Capture the cell that displays the provided text and extract its [x, y] central coordinate. 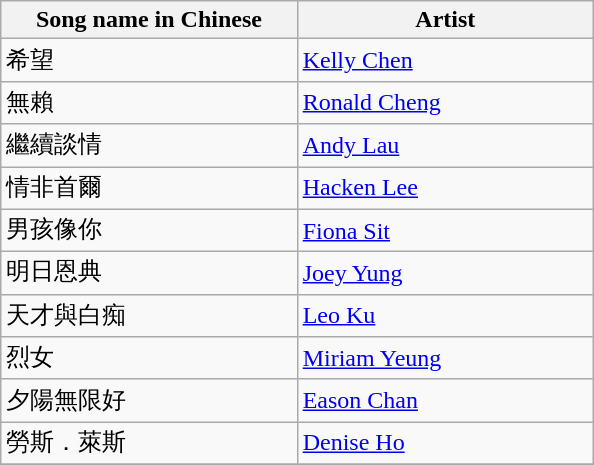
Joey Yung [445, 274]
Andy Lau [445, 146]
Fiona Sit [445, 230]
Denise Ho [445, 444]
繼續談情 [149, 146]
Miriam Yeung [445, 358]
Leo Ku [445, 316]
男孩像你 [149, 230]
希望 [149, 60]
情非首爾 [149, 188]
Artist [445, 20]
無賴 [149, 102]
Hacken Lee [445, 188]
烈女 [149, 358]
Kelly Chen [445, 60]
明日恩典 [149, 274]
天才與白痴 [149, 316]
Eason Chan [445, 400]
夕陽無限好 [149, 400]
勞斯．萊斯 [149, 444]
Ronald Cheng [445, 102]
Song name in Chinese [149, 20]
